Locate the cell with the specified text and output its [x, y] center coordinate. 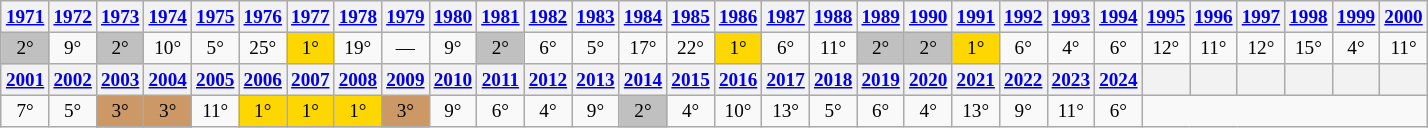
2014 [643, 80]
2021 [976, 80]
1995 [1166, 17]
2008 [358, 80]
1983 [596, 17]
2023 [1071, 80]
1980 [453, 17]
1990 [928, 17]
1992 [1023, 17]
1988 [833, 17]
2011 [501, 80]
19° [358, 48]
1971 [25, 17]
2012 [548, 80]
2005 [215, 80]
17° [643, 48]
1973 [120, 17]
1972 [73, 17]
2001 [25, 80]
2019 [881, 80]
15° [1309, 48]
1979 [406, 17]
2007 [311, 80]
1993 [1071, 17]
1986 [738, 17]
1989 [881, 17]
2000 [1404, 17]
1994 [1119, 17]
2009 [406, 80]
2018 [833, 80]
22° [691, 48]
2013 [596, 80]
2016 [738, 80]
1975 [215, 17]
1998 [1309, 17]
2002 [73, 80]
1984 [643, 17]
1987 [786, 17]
1997 [1261, 17]
2017 [786, 80]
1999 [1356, 17]
1974 [168, 17]
2024 [1119, 80]
7° [25, 112]
— [406, 48]
1982 [548, 17]
2022 [1023, 80]
2006 [263, 80]
1985 [691, 17]
2015 [691, 80]
2020 [928, 80]
25° [263, 48]
1996 [1214, 17]
2010 [453, 80]
2004 [168, 80]
1991 [976, 17]
1976 [263, 17]
1978 [358, 17]
1981 [501, 17]
2003 [120, 80]
1977 [311, 17]
